Extract the [x, y] coordinate from the center of the cell holding the provided text.  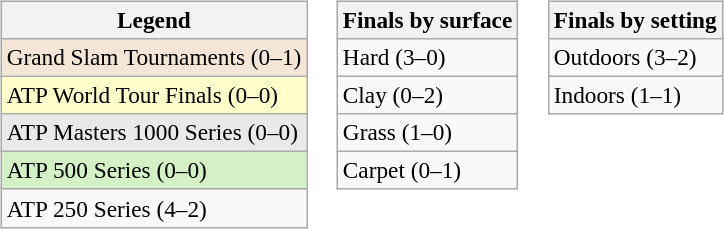
Clay (0–2) [427, 95]
Outdoors (3–2) [635, 57]
ATP 250 Series (4–2) [154, 208]
Grand Slam Tournaments (0–1) [154, 57]
Carpet (0–1) [427, 171]
Legend [154, 20]
Hard (3–0) [427, 57]
Grass (1–0) [427, 133]
ATP Masters 1000 Series (0–0) [154, 133]
Indoors (1–1) [635, 95]
ATP World Tour Finals (0–0) [154, 95]
Finals by surface [427, 20]
Finals by setting [635, 20]
ATP 500 Series (0–0) [154, 171]
